Locate the cell with the specified text and output its [x, y] center coordinate. 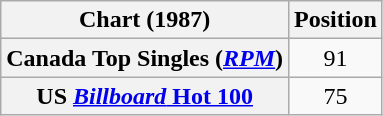
US Billboard Hot 100 [145, 96]
Position [336, 20]
Chart (1987) [145, 20]
91 [336, 58]
75 [336, 96]
Canada Top Singles (RPM) [145, 58]
